Search for the cell housing the specified text and yield its [X, Y] center coordinate. 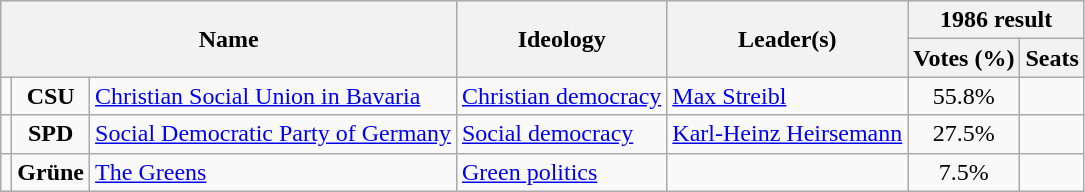
Christian democracy [561, 96]
Christian Social Union in Bavaria [274, 96]
Votes (%) [964, 58]
SPD [51, 134]
The Greens [274, 172]
Social democracy [561, 134]
Max Streibl [788, 96]
Karl-Heinz Heirsemann [788, 134]
Social Democratic Party of Germany [274, 134]
Name [229, 39]
Leader(s) [788, 39]
Green politics [561, 172]
1986 result [996, 20]
7.5% [964, 172]
Seats [1052, 58]
Ideology [561, 39]
27.5% [964, 134]
CSU [51, 96]
Grüne [51, 172]
55.8% [964, 96]
